Return the [x, y] coordinate for the center point of the cell that contains the specified text.  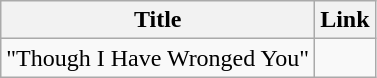
Title [158, 20]
Link [345, 20]
"Though I Have Wronged You" [158, 58]
